Return (X, Y) of the center of cell containing provided text 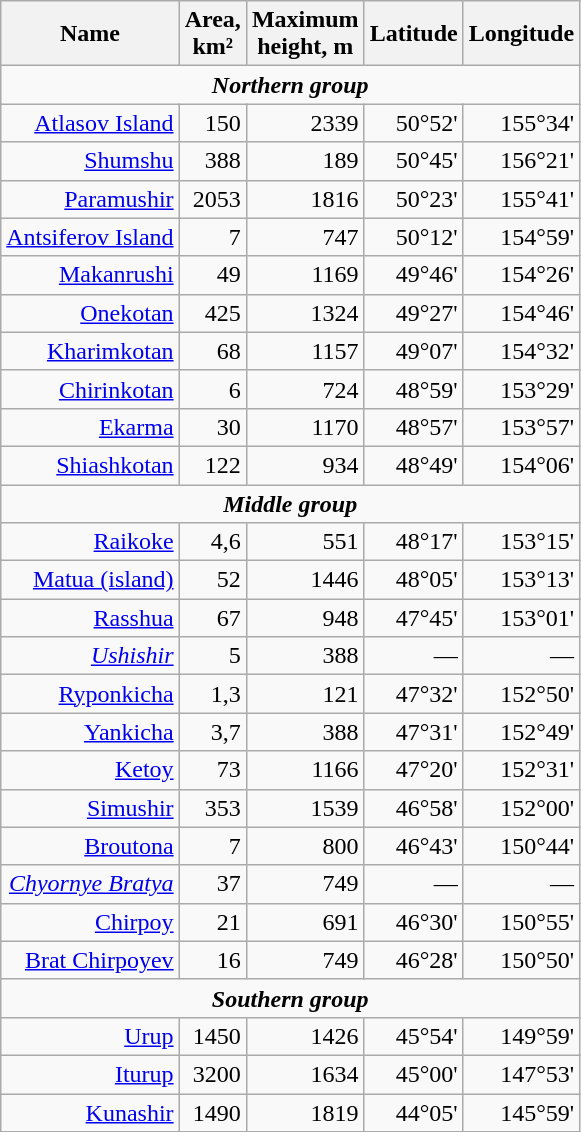
Middle group (290, 503)
3,7 (212, 732)
1450 (212, 1036)
Southern group (290, 998)
Ushishir (90, 656)
1446 (305, 580)
Ryponkicha (90, 694)
49°46' (414, 275)
147°53' (521, 1074)
551 (305, 542)
Onekotan (90, 313)
Kharimkotan (90, 351)
152°50' (521, 694)
49°07' (414, 351)
150 (212, 123)
68 (212, 351)
Iturup (90, 1074)
5 (212, 656)
800 (305, 846)
1819 (305, 1113)
154°26' (521, 275)
Makanrushi (90, 275)
48°57' (414, 427)
153°15' (521, 542)
2053 (212, 199)
Matua (island) (90, 580)
1166 (305, 770)
46°58' (414, 808)
Shumshu (90, 161)
Chirinkotan (90, 389)
153°13' (521, 580)
Longitude (521, 34)
48°05' (414, 580)
37 (212, 884)
1170 (305, 427)
49 (212, 275)
Broutona (90, 846)
Latitude (414, 34)
Name (90, 34)
150°44' (521, 846)
50°45' (414, 161)
30 (212, 427)
Maximum height, m (305, 34)
52 (212, 580)
155°34' (521, 123)
1324 (305, 313)
73 (212, 770)
153°57' (521, 427)
50°52' (414, 123)
152°31' (521, 770)
Yankicha (90, 732)
1634 (305, 1074)
3200 (212, 1074)
4,6 (212, 542)
48°49' (414, 465)
156°21' (521, 161)
Simushir (90, 808)
47°31' (414, 732)
154°06' (521, 465)
121 (305, 694)
425 (212, 313)
21 (212, 922)
724 (305, 389)
45°00' (414, 1074)
152°49' (521, 732)
Chyornye Bratya (90, 884)
2339 (305, 123)
46°30' (414, 922)
Ketoy (90, 770)
Paramushir (90, 199)
Ekarma (90, 427)
50°12' (414, 237)
154°32' (521, 351)
Urup (90, 1036)
150°55' (521, 922)
1426 (305, 1036)
152°00' (521, 808)
1539 (305, 808)
16 (212, 960)
150°50' (521, 960)
Northern group (290, 85)
47°32' (414, 694)
Brat Chirpoyev (90, 960)
Raikoke (90, 542)
Chirpoy (90, 922)
Atlasov Island (90, 123)
49°27' (414, 313)
44°05' (414, 1113)
Kunashir (90, 1113)
154°46' (521, 313)
155°41' (521, 199)
1,3 (212, 694)
Rasshua (90, 618)
46°28' (414, 960)
45°54' (414, 1036)
50°23' (414, 199)
122 (212, 465)
934 (305, 465)
Shiashkotan (90, 465)
47°20' (414, 770)
1816 (305, 199)
154°59' (521, 237)
1490 (212, 1113)
691 (305, 922)
Area, km² (212, 34)
48°17' (414, 542)
1157 (305, 351)
153°01' (521, 618)
67 (212, 618)
149°59' (521, 1036)
145°59' (521, 1113)
6 (212, 389)
747 (305, 237)
Antsiferov Island (90, 237)
353 (212, 808)
189 (305, 161)
1169 (305, 275)
948 (305, 618)
46°43' (414, 846)
48°59' (414, 389)
47°45' (414, 618)
153°29' (521, 389)
